Find where the given text appears and provide that cell's center as [X, Y] coordinate. 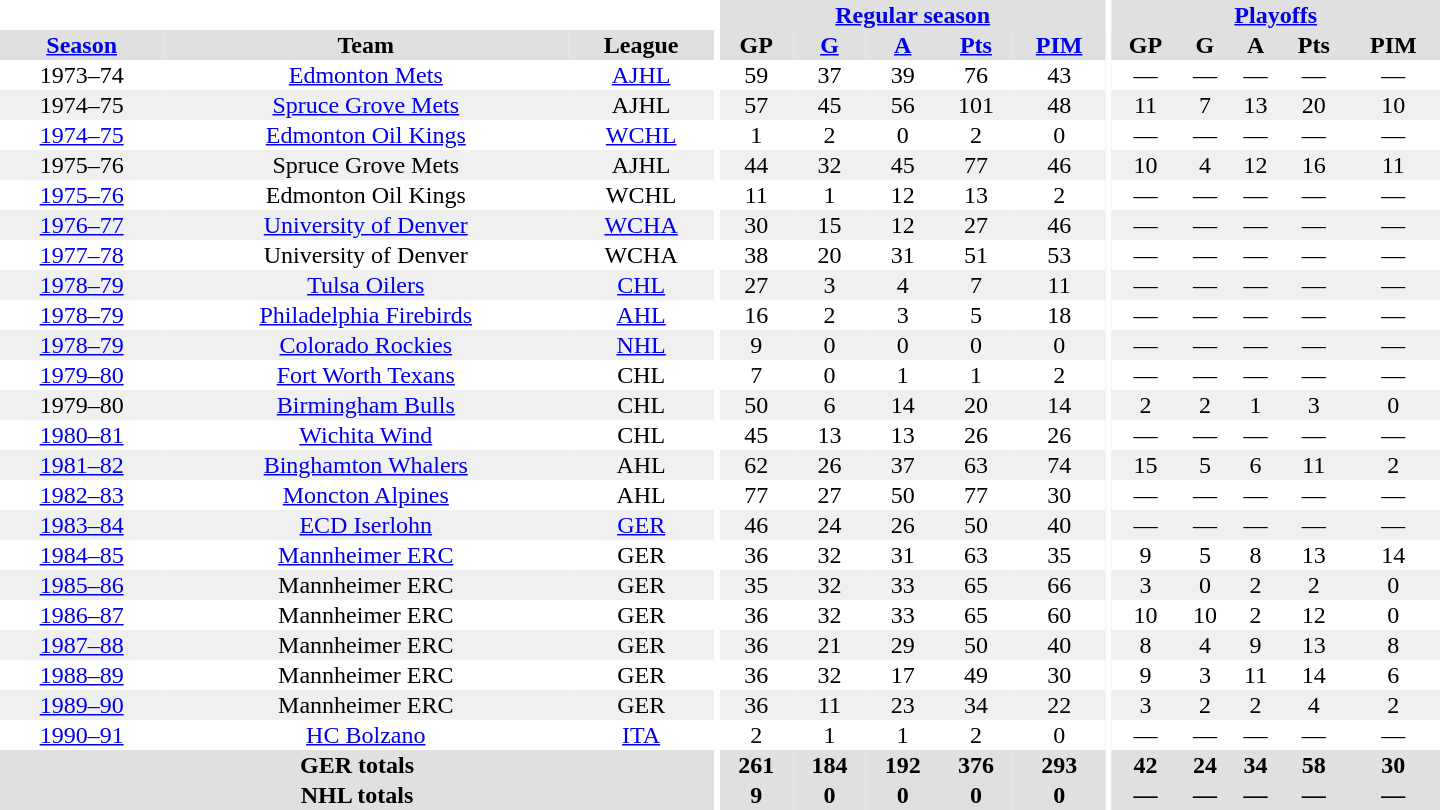
1983–84 [82, 525]
57 [756, 105]
53 [1060, 255]
56 [902, 105]
29 [902, 645]
66 [1060, 585]
1985–86 [82, 585]
ITA [641, 735]
Birmingham Bulls [366, 405]
Team [366, 45]
1989–90 [82, 705]
NHL [641, 345]
62 [756, 465]
Binghamton Whalers [366, 465]
184 [830, 765]
ECD Iserlohn [366, 525]
Colorado Rockies [366, 345]
76 [976, 75]
60 [1060, 615]
Philadelphia Firebirds [366, 315]
192 [902, 765]
22 [1060, 705]
League [641, 45]
1976–77 [82, 225]
HC Bolzano [366, 735]
1988–89 [82, 675]
49 [976, 675]
48 [1060, 105]
101 [976, 105]
NHL totals [357, 795]
58 [1314, 765]
Regular season [913, 15]
Playoffs [1276, 15]
1977–78 [82, 255]
293 [1060, 765]
74 [1060, 465]
43 [1060, 75]
59 [756, 75]
1981–82 [82, 465]
1986–87 [82, 615]
Moncton Alpines [366, 495]
GER totals [357, 765]
261 [756, 765]
17 [902, 675]
42 [1145, 765]
Season [82, 45]
Edmonton Mets [366, 75]
Wichita Wind [366, 435]
376 [976, 765]
44 [756, 165]
Fort Worth Texans [366, 375]
1990–91 [82, 735]
1987–88 [82, 645]
38 [756, 255]
39 [902, 75]
1973–74 [82, 75]
1984–85 [82, 555]
18 [1060, 315]
1982–83 [82, 495]
23 [902, 705]
21 [830, 645]
51 [976, 255]
Tulsa Oilers [366, 285]
1980–81 [82, 435]
